Provide the [x, y] coordinate of the cell's center where the given text is located.  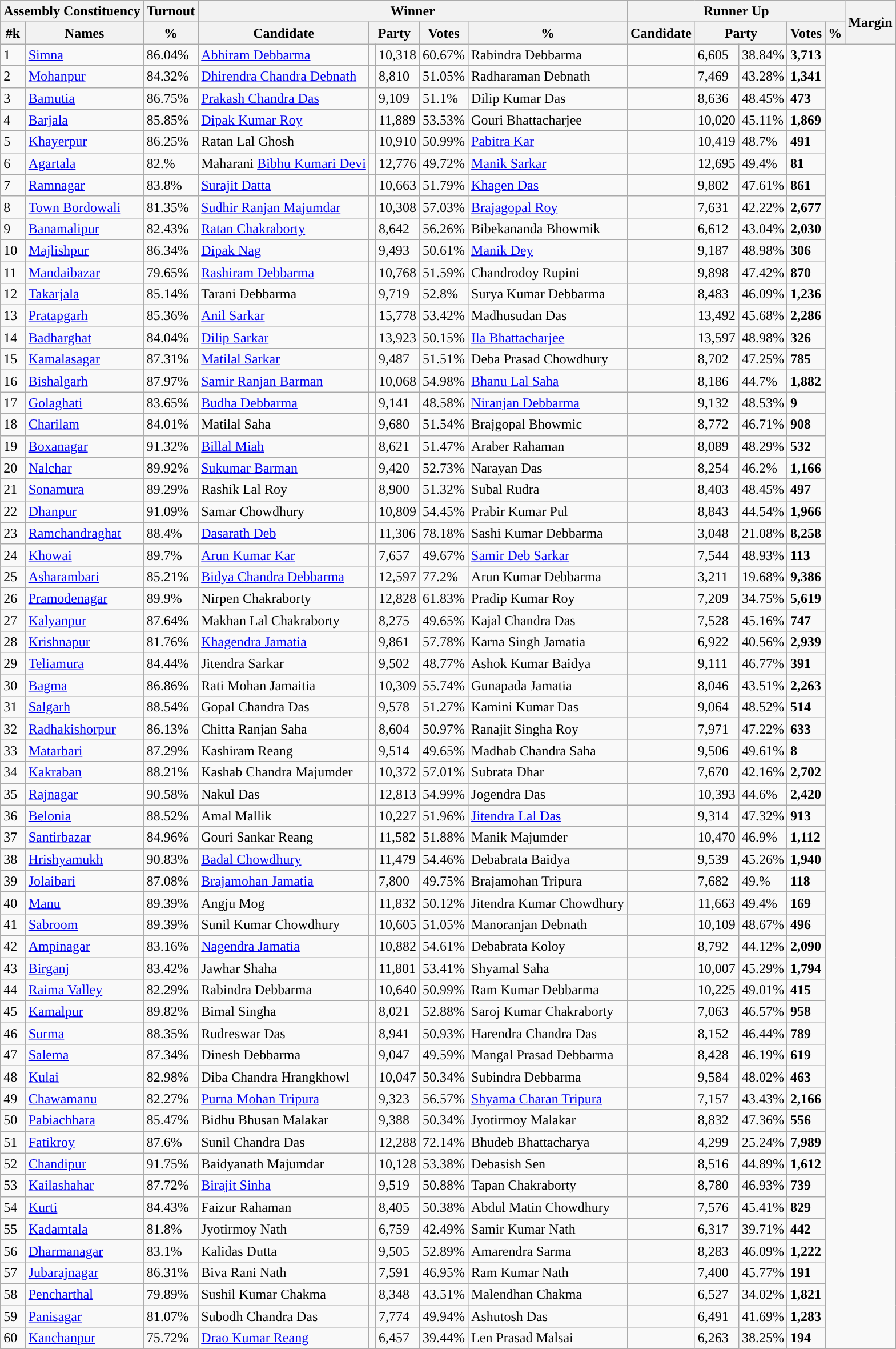
57 [13, 1272]
Badal Chowdhury [284, 859]
Khagen Das [548, 185]
Assembly Constituency [72, 11]
Rudreswar Das [284, 1034]
9,388 [397, 1120]
10,663 [397, 185]
46.57% [763, 1012]
Kamini Kumar Das [548, 707]
54.99% [444, 794]
Boxanagar [85, 446]
82.27% [171, 1099]
1,869 [806, 120]
75.72% [171, 1338]
Manik Dey [548, 250]
Ila Bhattacharjee [548, 338]
82.29% [171, 990]
391 [806, 664]
50.97% [444, 729]
Kakraban [85, 772]
Bidya Chandra Debbarma [284, 577]
Kalyanpur [85, 620]
21 [13, 490]
Nirpen Chakraborty [284, 598]
61.83% [444, 598]
Nagendra Jamatia [284, 946]
Manik Majumder [548, 838]
Dipak Kumar Roy [284, 120]
9,109 [397, 98]
7,400 [716, 1272]
Ram Kumar Debbarma [548, 990]
Bamutia [85, 98]
10,470 [716, 838]
Rajnagar [85, 794]
52.88% [444, 1012]
8,152 [716, 1034]
55.74% [444, 686]
9,506 [716, 751]
Deba Prasad Chowdhury [548, 359]
32 [13, 729]
8,941 [397, 1034]
8,258 [806, 533]
10,640 [397, 990]
8,702 [716, 359]
8,186 [716, 381]
Maharani Bibhu Kumari Devi [284, 163]
Raima Valley [85, 990]
Brajamohan Tripura [548, 881]
83.16% [171, 946]
87.64% [171, 620]
86.75% [171, 98]
88.52% [171, 816]
7,800 [397, 881]
89.82% [171, 1012]
191 [806, 1272]
9,802 [716, 185]
Kamalasagar [85, 359]
13,492 [716, 316]
85.21% [171, 577]
1,341 [806, 77]
13,923 [397, 338]
Samir Deb Sarkar [548, 555]
Manik Sarkar [548, 163]
53.42% [444, 316]
Debabrata Koloy [548, 946]
46.95% [444, 1272]
83.42% [171, 968]
49.72% [444, 163]
18 [13, 425]
48.58% [444, 403]
Abhiram Debbarma [284, 55]
42.22% [763, 207]
38.25% [763, 1338]
#k [13, 33]
9,420 [397, 468]
8,516 [716, 1164]
Harendra Chandra Das [548, 1034]
9,514 [397, 751]
11 [13, 273]
60.67% [444, 55]
113 [806, 555]
Gopal Chandra Das [284, 707]
6,457 [397, 1338]
1,612 [806, 1164]
51.1% [444, 98]
861 [806, 185]
Badharghat [85, 338]
88.54% [171, 707]
7,631 [716, 207]
Surajit Datta [284, 185]
10,047 [397, 1077]
11,832 [397, 903]
Sudhir Ranjan Majumdar [284, 207]
53.38% [444, 1164]
Sonamura [85, 490]
Jawhar Shaha [284, 968]
Madhusudan Das [548, 316]
8,283 [716, 1251]
11,582 [397, 838]
Pencharthal [85, 1294]
Ashok Kumar Baidya [548, 664]
Charilam [85, 425]
49.94% [444, 1316]
42 [13, 946]
619 [806, 1055]
4 [13, 120]
79.65% [171, 273]
12,597 [397, 577]
Chitta Ranjan Saha [284, 729]
43 [13, 968]
86.31% [171, 1272]
44.12% [763, 946]
9,141 [397, 403]
Margin [870, 22]
Ashutosh Das [548, 1316]
Nakul Das [284, 794]
Khagendra Jamatia [284, 642]
2,702 [806, 772]
1,236 [806, 294]
3,713 [806, 55]
913 [806, 816]
Kajal Chandra Das [548, 620]
Kurti [85, 1207]
Amarendra Sarma [548, 1251]
10,393 [716, 794]
Golaghati [85, 403]
57.03% [444, 207]
Manoranjan Debnath [548, 924]
8,810 [397, 77]
463 [806, 1077]
56.57% [444, 1099]
3,211 [716, 577]
7,682 [716, 881]
7,657 [397, 555]
8,792 [716, 946]
Bhudeb Bhattacharya [548, 1142]
11,306 [397, 533]
1,821 [806, 1294]
53.41% [444, 968]
Ramnagar [85, 185]
46 [13, 1034]
Names [85, 33]
21.08% [763, 533]
50.88% [444, 1186]
6 [13, 163]
8,348 [397, 1294]
747 [806, 620]
34 [13, 772]
Matilal Saha [284, 425]
Takarjala [85, 294]
87.31% [171, 359]
473 [806, 98]
47.61% [763, 185]
8,621 [397, 446]
Budha Debbarma [284, 403]
90.83% [171, 859]
Ratan Lal Ghosh [284, 142]
10,309 [397, 686]
45.11% [763, 120]
48.02% [763, 1077]
49.75% [444, 881]
Samir Kumar Nath [548, 1229]
57.01% [444, 772]
49.% [763, 881]
Jolaibari [85, 881]
633 [806, 729]
8,021 [397, 1012]
Dilip Kumar Das [548, 98]
739 [806, 1186]
Dipak Nag [284, 250]
48.29% [763, 446]
77.2% [444, 577]
49.59% [444, 1055]
Dharmanagar [85, 1251]
7,576 [716, 1207]
Jogendra Das [548, 794]
Hrishyamukh [85, 859]
4,299 [716, 1142]
85.36% [171, 316]
1 [13, 55]
54.98% [444, 381]
Santirbazar [85, 838]
Kalidas Dutta [284, 1251]
43.04% [763, 229]
89.7% [171, 555]
169 [806, 903]
58 [13, 1294]
Dinesh Debbarma [284, 1055]
Dilip Sarkar [284, 338]
3 [13, 98]
88.4% [171, 533]
Ranajit Singha Roy [548, 729]
Karna Singh Jamatia [548, 642]
8,483 [716, 294]
81.76% [171, 642]
46.93% [763, 1186]
87.29% [171, 751]
Kulai [85, 1077]
1,940 [806, 859]
Baidyanath Majumdar [284, 1164]
Pabiachhara [85, 1120]
415 [806, 990]
44.7% [763, 381]
8,604 [397, 729]
Subal Rudra [548, 490]
8,843 [716, 511]
48.53% [763, 403]
10,372 [397, 772]
2,420 [806, 794]
15,778 [397, 316]
8,405 [397, 1207]
Jyotirmoy Malakar [548, 1120]
51.79% [444, 185]
44 [13, 990]
87.6% [171, 1142]
45.68% [763, 316]
72.14% [444, 1142]
12,695 [716, 163]
Barjala [85, 120]
6,612 [716, 229]
Debasish Sen [548, 1164]
42.49% [444, 1229]
48 [13, 1077]
40 [13, 903]
27 [13, 620]
8,636 [716, 98]
6,605 [716, 55]
59 [13, 1316]
31 [13, 707]
Pramodenagar [85, 598]
48.93% [763, 555]
89.29% [171, 490]
Mandaibazar [85, 273]
14 [13, 338]
47.25% [763, 359]
25.24% [763, 1142]
Dasarath Deb [284, 533]
51.59% [444, 273]
51.54% [444, 425]
10,128 [397, 1164]
9,861 [397, 642]
Bibekananda Bhowmik [548, 229]
39.44% [444, 1338]
34.75% [763, 598]
Mangal Prasad Debbarma [548, 1055]
86.04% [171, 55]
556 [806, 1120]
19 [13, 446]
491 [806, 142]
Asharambari [85, 577]
50.93% [444, 1034]
29 [13, 664]
9,323 [397, 1099]
Belonia [85, 816]
49.67% [444, 555]
43.43% [763, 1099]
7,209 [716, 598]
88.35% [171, 1034]
11,479 [397, 859]
Prabir Kumar Pul [548, 511]
91.32% [171, 446]
11,663 [716, 903]
41.69% [763, 1316]
24 [13, 555]
Amal Mallik [284, 816]
47.42% [763, 273]
Surya Kumar Debbarma [548, 294]
89.9% [171, 598]
7,774 [397, 1316]
Salema [85, 1055]
Pratapgarh [85, 316]
2,166 [806, 1099]
Sabroom [85, 924]
7,989 [806, 1142]
Radhakishorpur [85, 729]
Sunil Chandra Das [284, 1142]
Kadamtala [85, 1229]
54.45% [444, 511]
86.25% [171, 142]
91.75% [171, 1164]
46.77% [763, 664]
81.07% [171, 1316]
7,469 [716, 77]
Saroj Kumar Chakraborty [548, 1012]
13 [13, 316]
41 [13, 924]
51 [13, 1142]
Pabitra Kar [548, 142]
84.01% [171, 425]
46.44% [763, 1034]
Makhan Lal Chakraborty [284, 620]
86.86% [171, 686]
Khayerpur [85, 142]
48.52% [763, 707]
10 [13, 250]
12 [13, 294]
82.98% [171, 1077]
12,813 [397, 794]
Subrata Dhar [548, 772]
1,222 [806, 1251]
85.47% [171, 1120]
60 [13, 1338]
9,493 [397, 250]
9,539 [716, 859]
79.89% [171, 1294]
90.58% [171, 794]
8,780 [716, 1186]
12,776 [397, 163]
Drao Kumar Reang [284, 1338]
84.04% [171, 338]
1,882 [806, 381]
40.56% [763, 642]
Bidhu Bhusan Malakar [284, 1120]
908 [806, 425]
Madhab Chandra Saha [548, 751]
Rashiram Debbarma [284, 273]
38.84% [763, 55]
Sukumar Barman [284, 468]
51.47% [444, 446]
8,046 [716, 686]
1,112 [806, 838]
8,900 [397, 490]
2,263 [806, 686]
10,227 [397, 816]
87.97% [171, 381]
Len Prasad Malsai [548, 1338]
84.32% [171, 77]
Dhanpur [85, 511]
Gouri Bhattacharjee [548, 120]
39.71% [763, 1229]
20 [13, 468]
46.2% [763, 468]
50.38% [444, 1207]
7 [13, 185]
Banamalipur [85, 229]
83.65% [171, 403]
Subindra Debbarma [548, 1077]
56 [13, 1251]
50 [13, 1120]
53 [13, 1186]
958 [806, 1012]
Ram Kumar Nath [548, 1272]
86.34% [171, 250]
Billal Miah [284, 446]
45.26% [763, 859]
8,089 [716, 446]
7,544 [716, 555]
8,832 [716, 1120]
6,491 [716, 1316]
51.51% [444, 359]
442 [806, 1229]
Manu [85, 903]
36 [13, 816]
10,318 [397, 55]
Salgarh [85, 707]
532 [806, 446]
Jitendra Kumar Chowdhury [548, 903]
306 [806, 250]
3,048 [716, 533]
Kashiram Reang [284, 751]
15 [13, 359]
44.6% [763, 794]
Chandrodoy Rupini [548, 273]
44.54% [763, 511]
Anil Sarkar [284, 316]
52.89% [444, 1251]
52.8% [444, 294]
85.14% [171, 294]
10,308 [397, 207]
Majlishpur [85, 250]
Rashik Lal Roy [284, 490]
9,584 [716, 1077]
54.46% [444, 859]
7,971 [716, 729]
11,889 [397, 120]
85.85% [171, 120]
48.7% [763, 142]
47.36% [763, 1120]
86.13% [171, 729]
50.61% [444, 250]
Biva Rani Nath [284, 1272]
49.01% [763, 990]
2,677 [806, 207]
56.26% [444, 229]
47.32% [763, 816]
7,528 [716, 620]
45.41% [763, 1207]
Birganj [85, 968]
Jubarajnagar [85, 1272]
Abdul Matin Chowdhury [548, 1207]
7,670 [716, 772]
Ramchandraghat [85, 533]
10,419 [716, 142]
50.15% [444, 338]
Faizur Rahaman [284, 1207]
Bhanu Lal Saha [548, 381]
12,288 [397, 1142]
Bishalgarh [85, 381]
Kanchanpur [85, 1338]
35 [13, 794]
46.71% [763, 425]
5 [13, 142]
23 [13, 533]
10,007 [716, 968]
9,719 [397, 294]
47.22% [763, 729]
Tapan Chakraborty [548, 1186]
83.1% [171, 1251]
10,910 [397, 142]
Sushil Kumar Chakma [284, 1294]
Panisagar [85, 1316]
83.8% [171, 185]
Runner Up [737, 11]
88.21% [171, 772]
Khowai [85, 555]
91.09% [171, 511]
34.02% [763, 1294]
81.8% [171, 1229]
1,166 [806, 468]
Debabrata Baidya [548, 859]
6,527 [716, 1294]
9,502 [397, 664]
1,966 [806, 511]
52.73% [444, 468]
5,619 [806, 598]
9,132 [716, 403]
870 [806, 273]
326 [806, 338]
30 [13, 686]
Agartala [85, 163]
Brajgopal Bhowmic [548, 425]
10,109 [716, 924]
49 [13, 1099]
10,225 [716, 990]
48.77% [444, 664]
Simna [85, 55]
Jitendra Lal Das [548, 816]
10,768 [397, 273]
1,794 [806, 968]
13,597 [716, 338]
7,063 [716, 1012]
16 [13, 381]
Arun Kumar Debbarma [548, 577]
12,828 [397, 598]
6,922 [716, 642]
45.29% [763, 968]
Brajamohan Jamatia [284, 881]
19.68% [763, 577]
Surma [85, 1034]
8,428 [716, 1055]
Turnout [171, 11]
84.96% [171, 838]
Shyamal Saha [548, 968]
78.18% [444, 533]
42.16% [763, 772]
57.78% [444, 642]
10,809 [397, 511]
6,317 [716, 1229]
Tarani Debbarma [284, 294]
Subodh Chandra Das [284, 1316]
48.67% [763, 924]
194 [806, 1338]
497 [806, 490]
47 [13, 1055]
Birajit Sinha [284, 1186]
Samar Chowdhury [284, 511]
46.19% [763, 1055]
9,680 [397, 425]
51.88% [444, 838]
54 [13, 1207]
Purna Mohan Tripura [284, 1099]
7,591 [397, 1272]
51.96% [444, 816]
Arun Kumar Kar [284, 555]
9,064 [716, 707]
Kamalpur [85, 1012]
Sunil Kumar Chowdhury [284, 924]
84.44% [171, 664]
Matarbari [85, 751]
Pradip Kumar Roy [548, 598]
9,487 [397, 359]
Radharaman Debnath [548, 77]
Niranjan Debbarma [548, 403]
54.61% [444, 946]
10,605 [397, 924]
Rati Mohan Jamaitia [284, 686]
46.9% [763, 838]
50.12% [444, 903]
Mohanpur [85, 77]
118 [806, 881]
84.43% [171, 1207]
785 [806, 359]
10,882 [397, 946]
Bimal Singha [284, 1012]
9,111 [716, 664]
Bagma [85, 686]
Matilal Sarkar [284, 359]
51.27% [444, 707]
Brajagopal Roy [548, 207]
45.16% [763, 620]
2 [13, 77]
Krishnapur [85, 642]
28 [13, 642]
Prakash Chandra Das [284, 98]
Samir Ranjan Barman [284, 381]
514 [806, 707]
8,403 [716, 490]
11,801 [397, 968]
37 [13, 838]
2,090 [806, 946]
9,386 [806, 577]
7,157 [716, 1099]
55 [13, 1229]
Diba Chandra Hrangkhowl [284, 1077]
43.28% [763, 77]
81 [806, 163]
9,578 [397, 707]
Angju Mog [284, 903]
52 [13, 1164]
25 [13, 577]
Malendhan Chakma [548, 1294]
33 [13, 751]
39 [13, 881]
81.35% [171, 207]
789 [806, 1034]
829 [806, 1207]
9,047 [397, 1055]
45.77% [763, 1272]
Teliamura [85, 664]
44.89% [763, 1164]
6,263 [716, 1338]
8,642 [397, 229]
Jyotirmoy Nath [284, 1229]
22 [13, 511]
1,283 [806, 1316]
9,314 [716, 816]
9,519 [397, 1186]
9,505 [397, 1251]
496 [806, 924]
87.72% [171, 1186]
9,898 [716, 273]
Kailashahar [85, 1186]
Gunapada Jamatia [548, 686]
8,275 [397, 620]
Town Bordowali [85, 207]
Ampinagar [85, 946]
Fatikroy [85, 1142]
8,254 [716, 468]
6,759 [397, 1229]
87.08% [171, 881]
87.34% [171, 1055]
Araber Rahaman [548, 446]
Jitendra Sarkar [284, 664]
10,020 [716, 120]
2,030 [806, 229]
Ratan Chakraborty [284, 229]
17 [13, 403]
2,939 [806, 642]
82.% [171, 163]
Dhirendra Chandra Debnath [284, 77]
Winner [413, 11]
Nalchar [85, 468]
49.61% [763, 751]
Chawamanu [85, 1099]
38 [13, 859]
9,187 [716, 250]
26 [13, 598]
89.92% [171, 468]
Narayan Das [548, 468]
Kashab Chandra Majumder [284, 772]
45 [13, 1012]
8,772 [716, 425]
10,068 [397, 381]
Chandipur [85, 1164]
51.32% [444, 490]
82.43% [171, 229]
53.53% [444, 120]
Gouri Sankar Reang [284, 838]
Shyama Charan Tripura [548, 1099]
Sashi Kumar Debbarma [548, 533]
2,286 [806, 316]
